Return [x, y] of the center of cell containing provided text 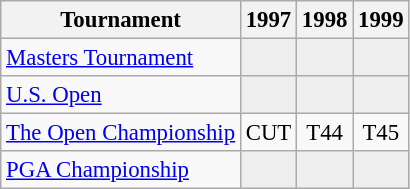
T45 [381, 133]
The Open Championship [121, 133]
1998 [325, 20]
U.S. Open [121, 95]
PGA Championship [121, 170]
CUT [268, 133]
Masters Tournament [121, 58]
1997 [268, 20]
1999 [381, 20]
T44 [325, 133]
Tournament [121, 20]
